Determine the (x, y) coordinate at the center of the cell enclosing the given text.  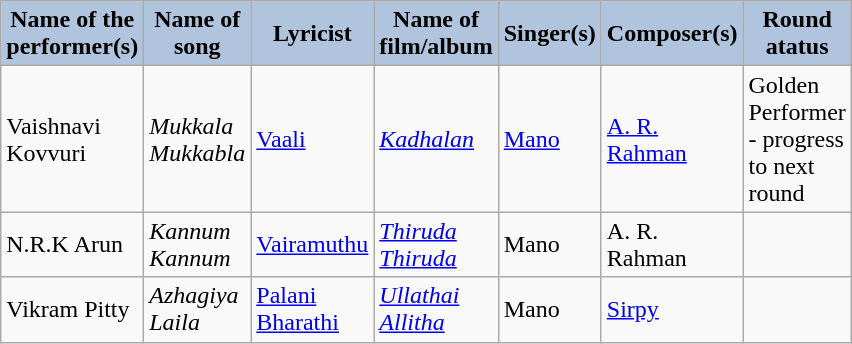
Composer(s) (672, 34)
Vaali (312, 139)
Vairamuthu (312, 244)
Golden Performer - progress to next round (797, 139)
Sirpy (672, 310)
Lyricist (312, 34)
Palani Bharathi (312, 310)
Vaishnavi Kovvuri (72, 139)
N.R.K Arun (72, 244)
Kannum Kannum (198, 244)
Name of film/album (436, 34)
Vikram Pitty (72, 310)
Round atatus (797, 34)
Singer(s) (550, 34)
Thiruda Thiruda (436, 244)
Ullathai Allitha (436, 310)
Name of the performer(s) (72, 34)
Azhagiya Laila (198, 310)
Kadhalan (436, 139)
Name of song (198, 34)
Mukkala Mukkabla (198, 139)
